Return (X, Y) of the center of cell containing provided text 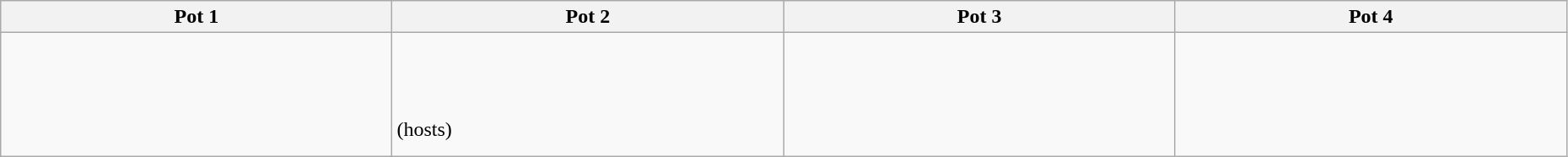
Pot 4 (1371, 17)
Pot 2 (588, 17)
Pot 1 (197, 17)
(hosts) (588, 95)
Pot 3 (979, 17)
